Output the [x, y] coordinate of the center of the cell containing the given text.  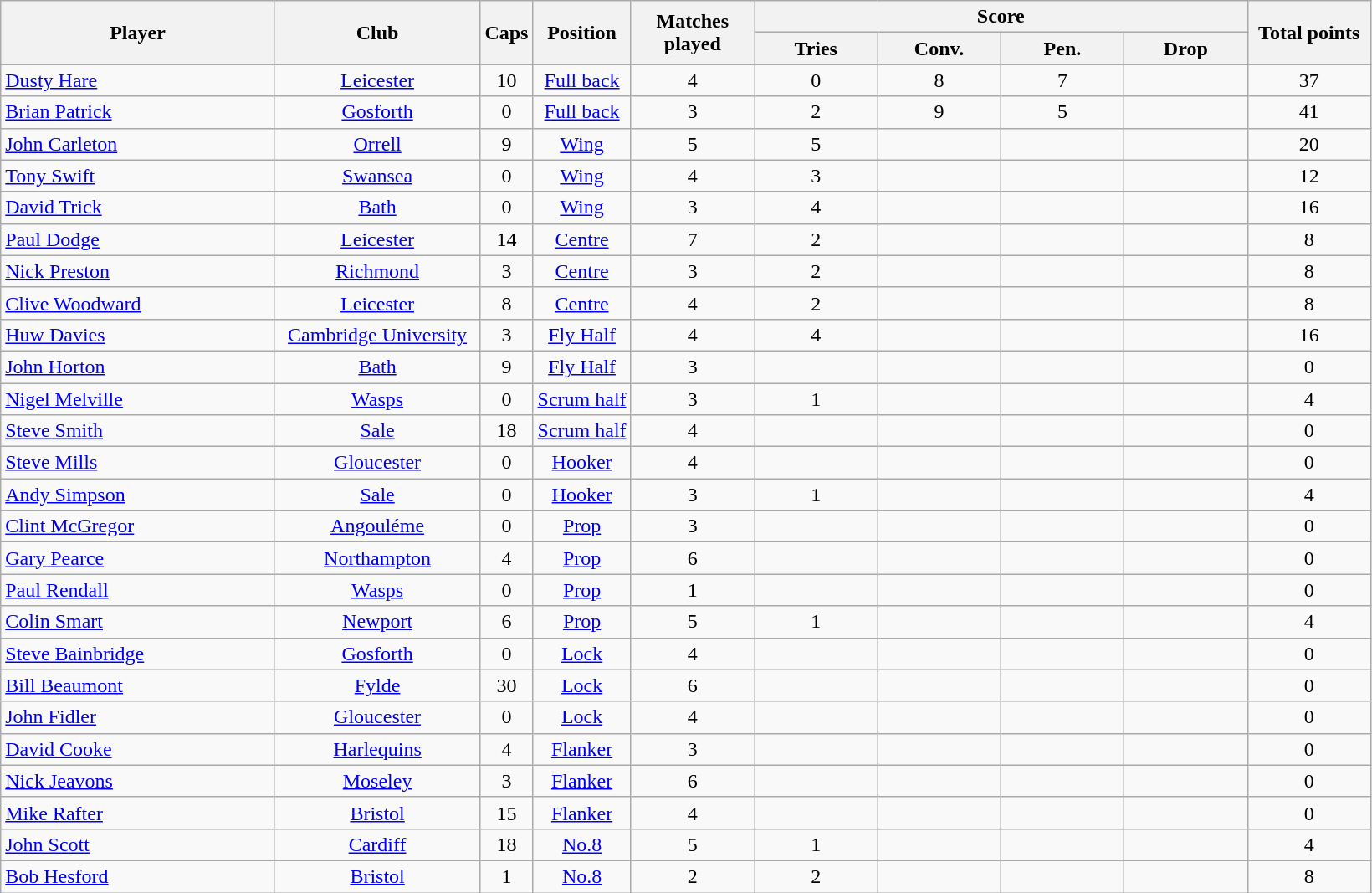
Total points [1308, 33]
Steve Mills [138, 463]
Angouléme [377, 526]
Richmond [377, 271]
14 [507, 239]
Tony Swift [138, 176]
Nick Preston [138, 271]
Colin Smart [138, 622]
Nigel Melville [138, 399]
Conv. [939, 49]
Northampton [377, 558]
Position [582, 33]
10 [507, 80]
Score [1001, 17]
15 [507, 813]
John Scott [138, 844]
Cardiff [377, 844]
Harlequins [377, 749]
Tries [817, 49]
Club [377, 33]
Bill Beaumont [138, 685]
Brian Patrick [138, 112]
30 [507, 685]
12 [1308, 176]
Dusty Hare [138, 80]
Orrell [377, 144]
John Carleton [138, 144]
John Fidler [138, 717]
Steve Bainbridge [138, 654]
Mike Rafter [138, 813]
Player [138, 33]
Cambridge University [377, 335]
Clint McGregor [138, 526]
Paul Rendall [138, 590]
Paul Dodge [138, 239]
Swansea [377, 176]
20 [1308, 144]
Clive Woodward [138, 303]
Newport [377, 622]
Fylde [377, 685]
Huw Davies [138, 335]
Pen. [1062, 49]
Drop [1186, 49]
Caps [507, 33]
37 [1308, 80]
Moseley [377, 781]
Andy Simpson [138, 495]
David Cooke [138, 749]
David Trick [138, 208]
Matchesplayed [693, 33]
Bob Hesford [138, 876]
Steve Smith [138, 431]
41 [1308, 112]
John Horton [138, 367]
Nick Jeavons [138, 781]
Gary Pearce [138, 558]
